Scan for the cell matching the given text and deliver its [X, Y] coordinate at center. 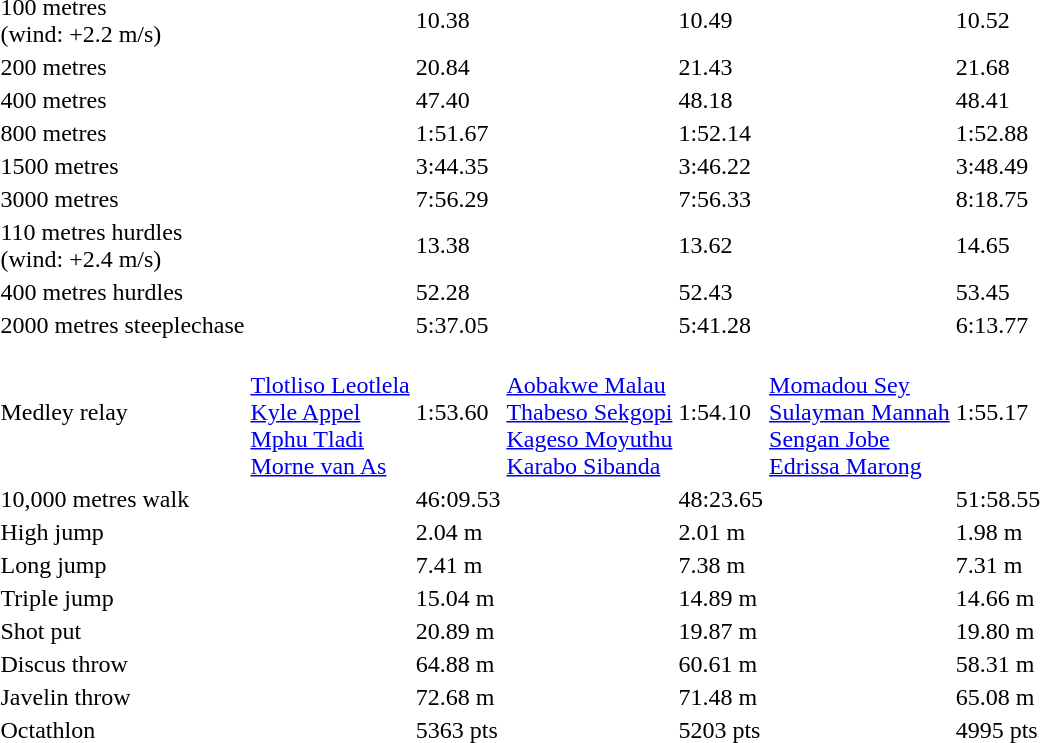
52.28 [458, 292]
46:09.53 [458, 499]
3:46.22 [721, 166]
13.62 [721, 246]
7.38 m [721, 565]
14.89 m [721, 598]
21.43 [721, 67]
20.84 [458, 67]
72.68 m [458, 697]
1:53.60 [458, 412]
2.04 m [458, 532]
7.41 m [458, 565]
64.88 m [458, 664]
Aobakwe MalauThabeso SekgopiKageso MoyuthuKarabo Sibanda [590, 412]
3:44.35 [458, 166]
48.18 [721, 100]
Momadou SeySulayman MannahSengan JobeEdrissa Marong [860, 412]
2.01 m [721, 532]
1:52.14 [721, 133]
1:51.67 [458, 133]
71.48 m [721, 697]
Tlotliso LeotlelaKyle AppelMphu TladiMorne van As [330, 412]
13.38 [458, 246]
20.89 m [458, 631]
15.04 m [458, 598]
52.43 [721, 292]
19.87 m [721, 631]
7:56.29 [458, 199]
48:23.65 [721, 499]
47.40 [458, 100]
60.61 m [721, 664]
7:56.33 [721, 199]
5:41.28 [721, 325]
1:54.10 [721, 412]
5:37.05 [458, 325]
